Output the (x, y) coordinate of the center of the cell containing the given text.  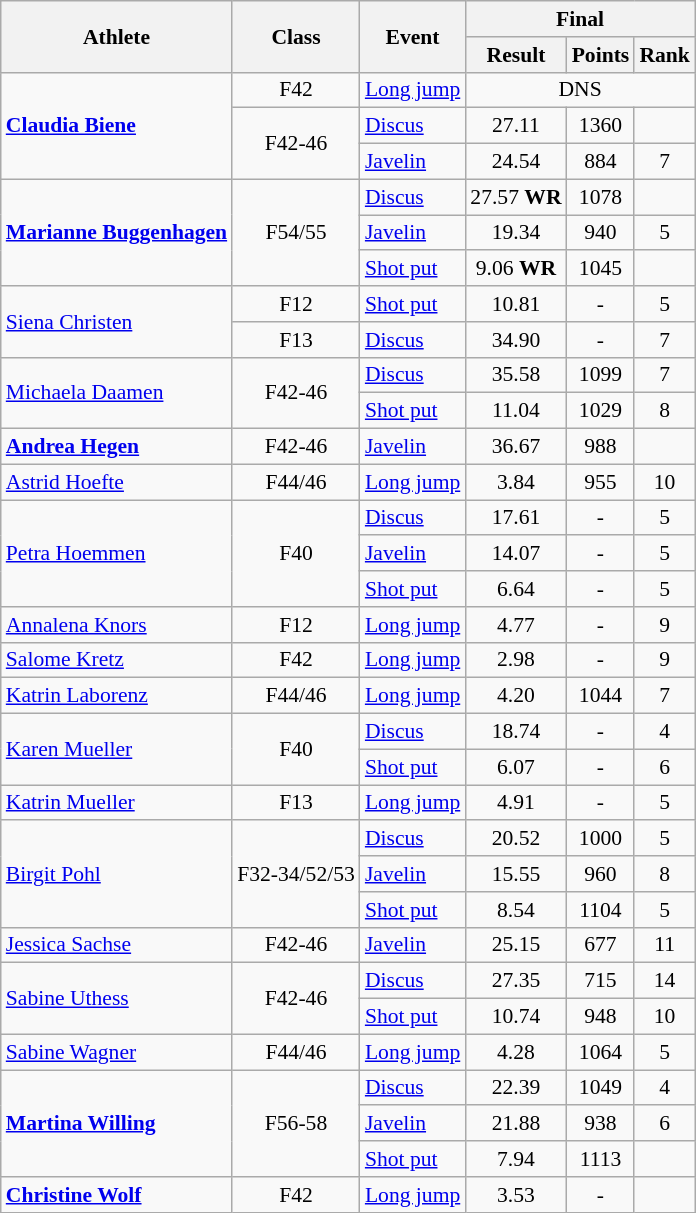
6.64 (516, 589)
Petra Hoemmen (116, 554)
3.53 (516, 1195)
Katrin Laborenz (116, 696)
36.67 (516, 447)
Athlete (116, 36)
Result (516, 55)
19.34 (516, 233)
1029 (601, 411)
20.52 (516, 839)
Event (412, 36)
Jessica Sachse (116, 945)
988 (601, 447)
Claudia Biene (116, 126)
10.81 (516, 304)
Class (296, 36)
Marianne Buggenhagen (116, 232)
4.77 (516, 625)
F56-58 (296, 1124)
1078 (601, 197)
1113 (601, 1159)
1064 (601, 1052)
25.15 (516, 945)
F32-34/52/53 (296, 874)
Salome Kretz (116, 660)
22.39 (516, 1088)
18.74 (516, 732)
1044 (601, 696)
1360 (601, 126)
Andrea Hegen (116, 447)
1000 (601, 839)
Final (580, 19)
715 (601, 981)
955 (601, 482)
1045 (601, 269)
6.07 (516, 767)
Michaela Daamen (116, 392)
1104 (601, 910)
1049 (601, 1088)
Sabine Wagner (116, 1052)
Birgit Pohl (116, 874)
Christine Wolf (116, 1195)
21.88 (516, 1124)
9.06 WR (516, 269)
2.98 (516, 660)
34.90 (516, 340)
3.84 (516, 482)
Martina Willing (116, 1124)
24.54 (516, 162)
27.57 WR (516, 197)
7.94 (516, 1159)
11 (664, 945)
4.28 (516, 1052)
Astrid Hoefte (116, 482)
DNS (580, 90)
27.35 (516, 981)
Karen Mueller (116, 750)
4.91 (516, 803)
14.07 (516, 554)
948 (601, 1017)
Katrin Mueller (116, 803)
Annalena Knors (116, 625)
11.04 (516, 411)
Sabine Uthess (116, 998)
14 (664, 981)
35.58 (516, 375)
10.74 (516, 1017)
4.20 (516, 696)
1099 (601, 375)
17.61 (516, 518)
938 (601, 1124)
Rank (664, 55)
960 (601, 874)
Siena Christen (116, 322)
27.11 (516, 126)
F54/55 (296, 232)
Points (601, 55)
677 (601, 945)
8.54 (516, 910)
884 (601, 162)
940 (601, 233)
15.55 (516, 874)
